Find where the given text appears and provide that cell's center as [X, Y] coordinate. 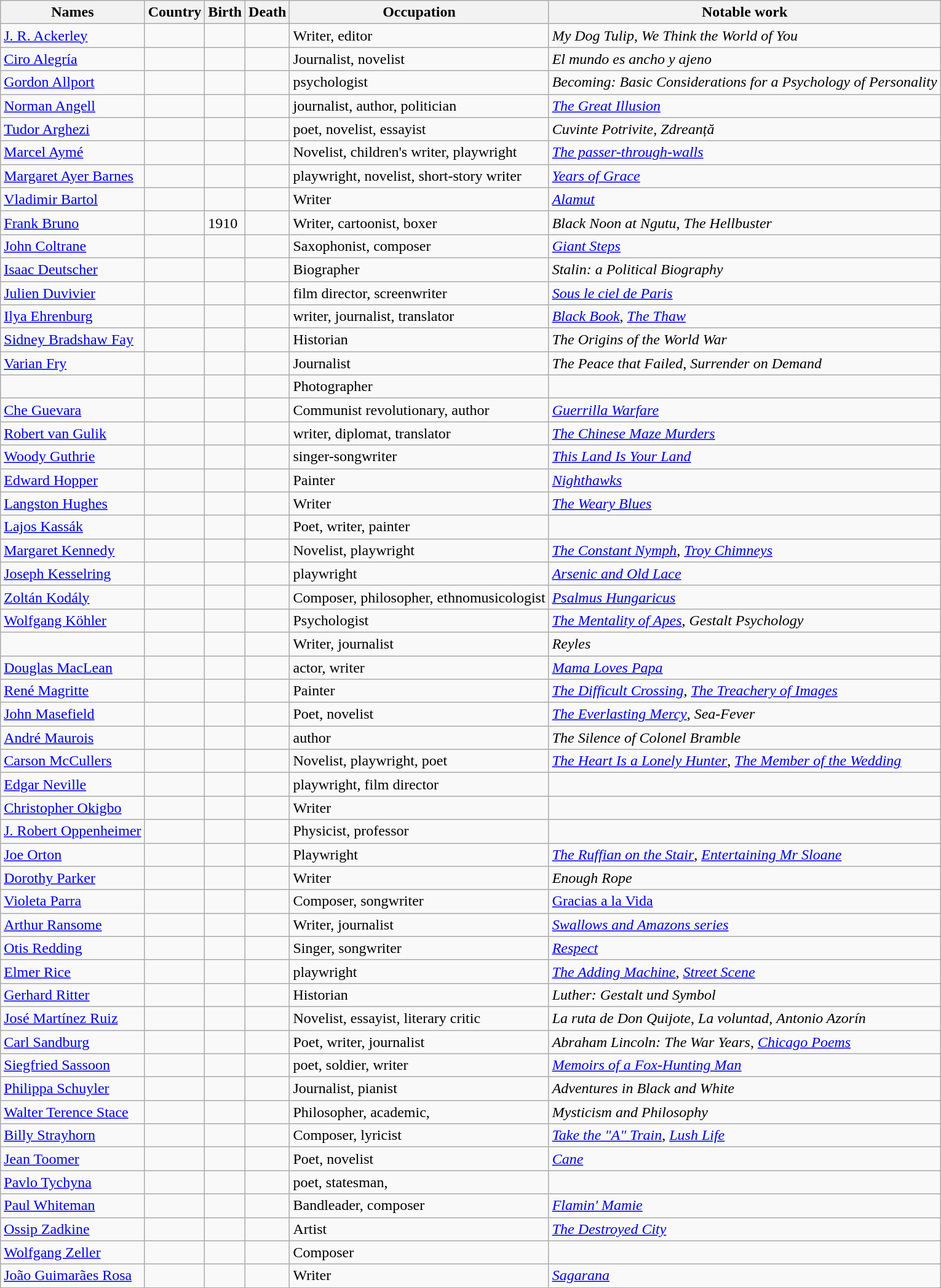
My Dog Tulip, We Think the World of You [744, 36]
The Mentality of Apes, Gestalt Psychology [744, 620]
Respect [744, 948]
Black Book, The Thaw [744, 317]
The Destroyed City [744, 1229]
Novelist, playwright, poet [419, 761]
João Guimarães Rosa [73, 1276]
Joseph Kesselring [73, 574]
J. Robert Oppenheimer [73, 831]
John Masefield [73, 714]
Varian Fry [73, 363]
Robert van Gulik [73, 433]
Gerhard Ritter [73, 995]
Playwright [419, 855]
José Martínez Ruiz [73, 1018]
René Magritte [73, 691]
The Ruffian on the Stair, Entertaining Mr Sloane [744, 855]
Becoming: Basic Considerations for a Psychology of Personality [744, 82]
Enough Rope [744, 878]
Zoltán Kodály [73, 597]
Tudor Arghezi [73, 129]
Artist [419, 1229]
Journalist, novelist [419, 59]
Composer, songwriter [419, 901]
Carl Sandburg [73, 1042]
film director, screenwriter [419, 293]
Take the "A" Train, Lush Life [744, 1136]
El mundo es ancho y ajeno [744, 59]
Composer [419, 1252]
Sagarana [744, 1276]
The Weary Blues [744, 504]
poet, statesman, [419, 1182]
Psalmus Hungaricus [744, 597]
Cane [744, 1159]
Che Guevara [73, 410]
author [419, 738]
Biographer [419, 269]
Death [268, 12]
Isaac Deutscher [73, 269]
Margaret Ayer Barnes [73, 176]
singer-songwriter [419, 457]
playwright, novelist, short-story writer [419, 176]
Photographer [419, 387]
Billy Strayhorn [73, 1136]
Black Noon at Ngutu, The Hellbuster [744, 223]
poet, soldier, writer [419, 1065]
Gracias a la Vida [744, 901]
The Chinese Maze Murders [744, 433]
The Adding Machine, Street Scene [744, 971]
Bandleader, composer [419, 1206]
Novelist, children's writer, playwright [419, 152]
actor, writer [419, 667]
Abraham Lincoln: The War Years, Chicago Poems [744, 1042]
Names [73, 12]
Jean Toomer [73, 1159]
Arthur Ransome [73, 925]
Journalist [419, 363]
Nighthawks [744, 480]
This Land Is Your Land [744, 457]
Edward Hopper [73, 480]
Langston Hughes [73, 504]
J. R. Ackerley [73, 36]
Ciro Alegría [73, 59]
1910 [225, 223]
Siegfried Sassoon [73, 1065]
Reyles [744, 644]
psychologist [419, 82]
The Heart Is a Lonely Hunter, The Member of the Wedding [744, 761]
Physicist, professor [419, 831]
Douglas MacLean [73, 667]
Composer, philosopher, ethnomusicologist [419, 597]
The Difficult Crossing, The Treachery of Images [744, 691]
Psychologist [419, 620]
Poet, writer, painter [419, 527]
Pavlo Tychyna [73, 1182]
Lajos Kassák [73, 527]
Memoirs of a Fox-Hunting Man [744, 1065]
Sidney Bradshaw Fay [73, 340]
Composer, lyricist [419, 1136]
Gordon Allport [73, 82]
Adventures in Black and White [744, 1089]
Otis Redding [73, 948]
Arsenic and Old Lace [744, 574]
Marcel Aymé [73, 152]
The Peace that Failed, Surrender on Demand [744, 363]
Writer, cartoonist, boxer [419, 223]
Writer, editor [419, 36]
André Maurois [73, 738]
Birth [225, 12]
Philosopher, academic, [419, 1112]
Margaret Kennedy [73, 550]
Poet, writer, journalist [419, 1042]
The Origins of the World War [744, 340]
Wolfgang Zeller [73, 1252]
Country [175, 12]
La ruta de Don Quijote, La voluntad, Antonio Azorín [744, 1018]
Flamin' Mamie [744, 1206]
Ilya Ehrenburg [73, 317]
Sous le ciel de Paris [744, 293]
Years of Grace [744, 176]
Mysticism and Philosophy [744, 1112]
The Silence of Colonel Bramble [744, 738]
Vladimir Bartol [73, 199]
Notable work [744, 12]
The passer-through-walls [744, 152]
Mama Loves Papa [744, 667]
Julien Duvivier [73, 293]
Swallows and Amazons series [744, 925]
Dorothy Parker [73, 878]
Paul Whiteman [73, 1206]
The Great Illusion [744, 106]
writer, journalist, translator [419, 317]
The Everlasting Mercy, Sea-Fever [744, 714]
poet, novelist, essayist [419, 129]
Luther: Gestalt und Symbol [744, 995]
Occupation [419, 12]
Alamut [744, 199]
Stalin: a Political Biography [744, 269]
John Coltrane [73, 246]
Edgar Neville [73, 784]
Christopher Okigbo [73, 808]
journalist, author, politician [419, 106]
Guerrilla Warfare [744, 410]
Singer, songwriter [419, 948]
Ossip Zadkine [73, 1229]
Cuvinte Potrivite, Zdreanță [744, 129]
Wolfgang Köhler [73, 620]
Walter Terence Stace [73, 1112]
Carson McCullers [73, 761]
Violeta Parra [73, 901]
playwright, film director [419, 784]
Giant Steps [744, 246]
Norman Angell [73, 106]
Joe Orton [73, 855]
Elmer Rice [73, 971]
Woody Guthrie [73, 457]
Saxophonist, composer [419, 246]
Frank Bruno [73, 223]
Novelist, essayist, literary critic [419, 1018]
Novelist, playwright [419, 550]
Communist revolutionary, author [419, 410]
Philippa Schuyler [73, 1089]
The Constant Nymph, Troy Chimneys [744, 550]
Journalist, pianist [419, 1089]
writer, diplomat, translator [419, 433]
